Pinpoint the cell where the given text exists, returning its [X, Y] midpoint coordinate. 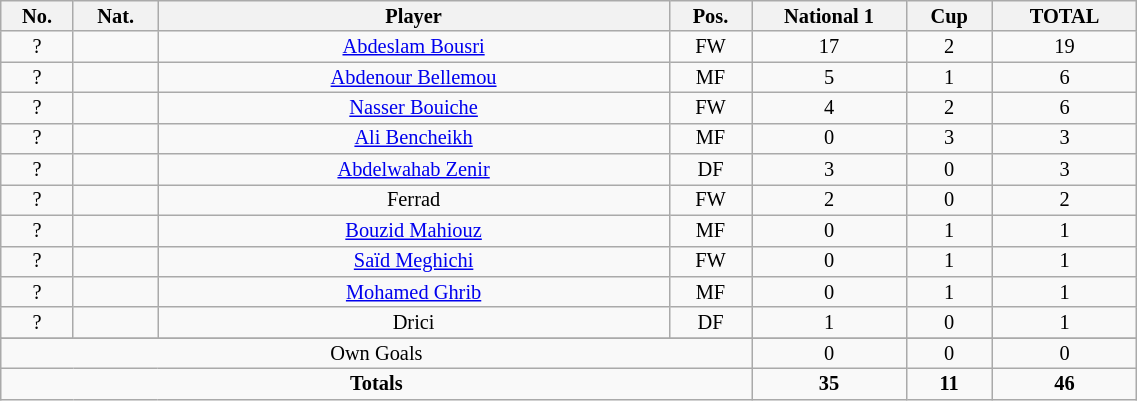
Pos. [710, 16]
Cup [949, 16]
17 [829, 46]
Abdelwahab Zenir [414, 170]
Nasser Bouiche [414, 108]
TOTAL [1064, 16]
Abdeslam Bousri [414, 46]
35 [829, 384]
11 [949, 384]
Own Goals [376, 354]
Ferrad [414, 200]
19 [1064, 46]
Player [414, 16]
Bouzid Mahiouz [414, 230]
National 1 [829, 16]
Saïd Meghichi [414, 262]
5 [829, 78]
4 [829, 108]
No. [37, 16]
Drici [414, 322]
46 [1064, 384]
Abdenour Bellemou [414, 78]
Nat. [116, 16]
Ali Bencheikh [414, 138]
Totals [376, 384]
Mohamed Ghrib [414, 292]
